Pinpoint the cell where the given text exists, returning its (x, y) midpoint coordinate. 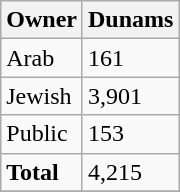
161 (130, 58)
Public (42, 134)
3,901 (130, 96)
Total (42, 172)
153 (130, 134)
Owner (42, 20)
Arab (42, 58)
Jewish (42, 96)
4,215 (130, 172)
Dunams (130, 20)
